Detect which cell encompasses the target text, then output its [X, Y] center coordinate. 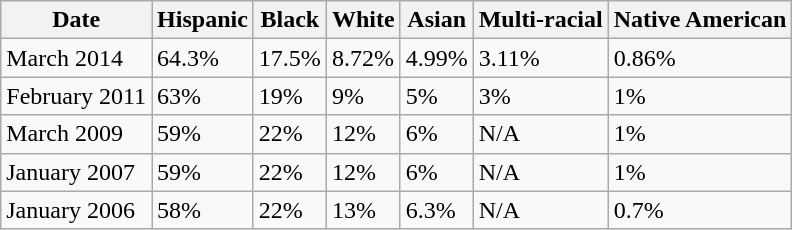
64.3% [203, 58]
Date [76, 20]
0.86% [700, 58]
17.5% [290, 58]
5% [436, 96]
6.3% [436, 210]
Hispanic [203, 20]
Native American [700, 20]
3.11% [540, 58]
13% [363, 210]
58% [203, 210]
8.72% [363, 58]
3% [540, 96]
Black [290, 20]
March 2009 [76, 134]
19% [290, 96]
January 2007 [76, 172]
White [363, 20]
63% [203, 96]
0.7% [700, 210]
February 2011 [76, 96]
March 2014 [76, 58]
9% [363, 96]
Multi-racial [540, 20]
January 2006 [76, 210]
Asian [436, 20]
4.99% [436, 58]
